Return the [X, Y] coordinate for the center point of the cell that contains the specified text.  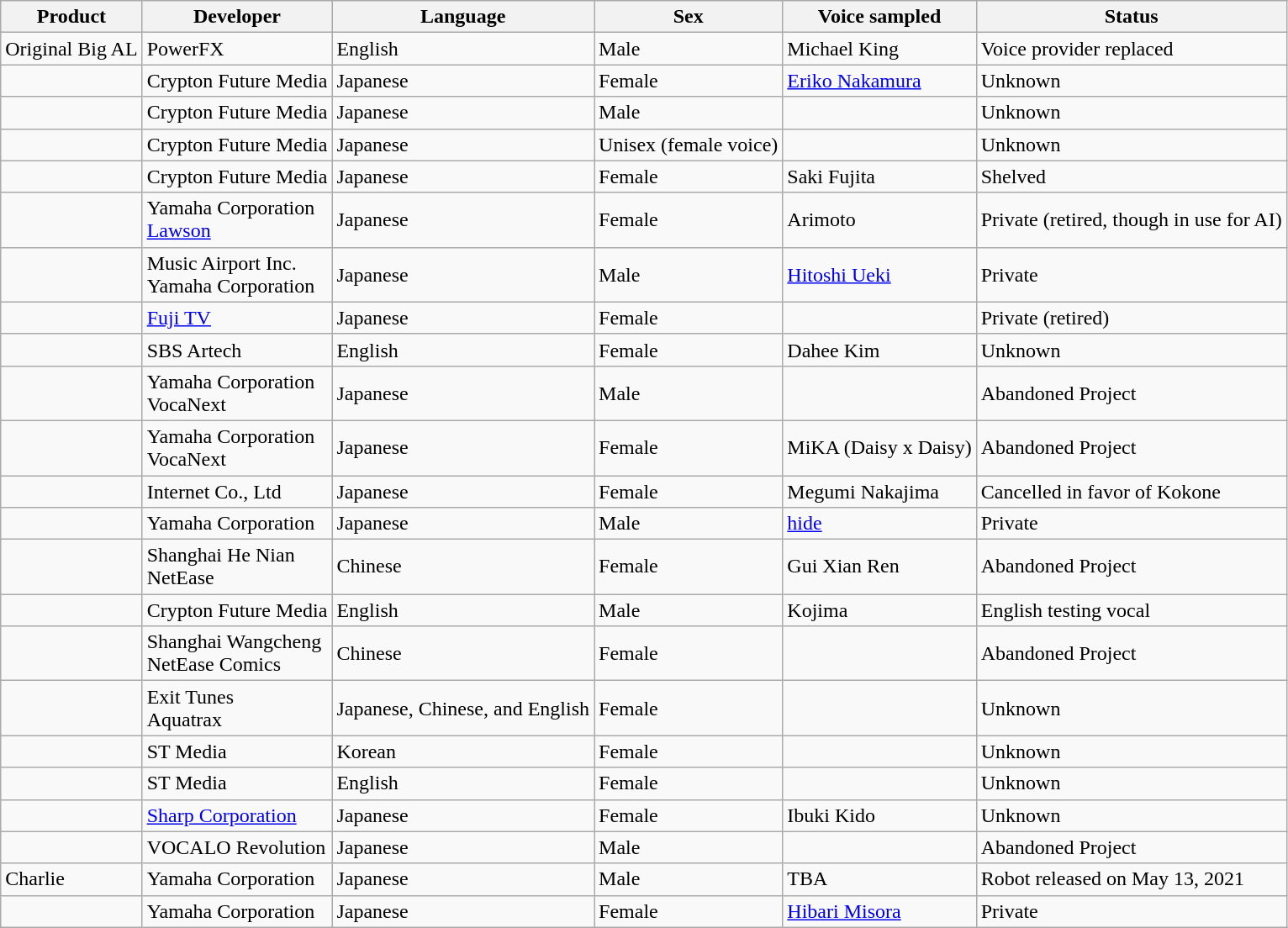
Kojima [879, 610]
Hibari Misora [879, 911]
Shelved [1132, 177]
Japanese, Chinese, and English [463, 708]
SBS Artech [237, 350]
Korean [463, 751]
Ibuki Kido [879, 815]
Original Big AL [71, 49]
Status [1132, 17]
Voice sampled [879, 17]
Yamaha CorporationLawson [237, 220]
Product [71, 17]
Charlie [71, 879]
TBA [879, 879]
MiKA (Daisy x Daisy) [879, 447]
Language [463, 17]
Robot released on May 13, 2021 [1132, 879]
Arimoto [879, 220]
English testing vocal [1132, 610]
Hitoshi Ueki [879, 274]
Shanghai He NianNetEase [237, 567]
Developer [237, 17]
Saki Fujita [879, 177]
Dahee Kim [879, 350]
Voice provider replaced [1132, 49]
Shanghai WangchengNetEase Comics [237, 654]
Gui Xian Ren [879, 567]
Sex [689, 17]
Sharp Corporation [237, 815]
Eriko Nakamura [879, 81]
Cancelled in favor of Kokone [1132, 492]
VOCALO Revolution [237, 847]
Fuji TV [237, 318]
Unisex (female voice) [689, 145]
Michael King [879, 49]
PowerFX [237, 49]
Music Airport Inc.Yamaha Corporation [237, 274]
Megumi Nakajima [879, 492]
Private (retired) [1132, 318]
hide [879, 524]
Private (retired, though in use for AI) [1132, 220]
Exit TunesAquatrax [237, 708]
Internet Co., Ltd [237, 492]
